Find where the given text appears and provide that cell's center as [X, Y] coordinate. 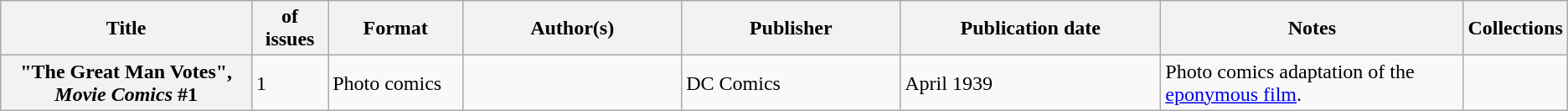
DC Comics [791, 82]
Photo comics adaptation of the eponymous film. [1312, 82]
April 1939 [1030, 82]
"The Great Man Votes", Movie Comics #1 [126, 82]
Title [126, 29]
Notes [1312, 29]
1 [290, 82]
Publication date [1030, 29]
of issues [290, 29]
Format [395, 29]
Photo comics [395, 82]
Author(s) [573, 29]
Publisher [791, 29]
Collections [1515, 29]
